Locate the cell with the specified text and output its (X, Y) center coordinate. 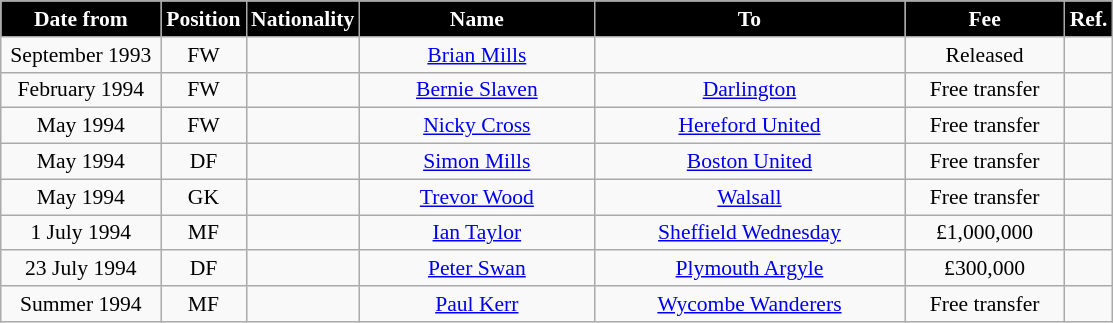
Paul Kerr (476, 304)
To (749, 19)
Bernie Slaven (476, 90)
Nicky Cross (476, 126)
Brian Mills (476, 55)
Fee (985, 19)
Trevor Wood (476, 197)
Plymouth Argyle (749, 269)
February 1994 (81, 90)
Walsall (749, 197)
Nationality (302, 19)
GK (204, 197)
Simon Mills (476, 162)
Peter Swan (476, 269)
September 1993 (81, 55)
Position (204, 19)
£300,000 (985, 269)
Date from (81, 19)
Wycombe Wanderers (749, 304)
23 July 1994 (81, 269)
Released (985, 55)
1 July 1994 (81, 233)
Ref. (1089, 19)
Ian Taylor (476, 233)
Darlington (749, 90)
Sheffield Wednesday (749, 233)
Hereford United (749, 126)
£1,000,000 (985, 233)
Name (476, 19)
Summer 1994 (81, 304)
Boston United (749, 162)
